For the text-containing cell, return its midpoint in [x, y] coordinate format. 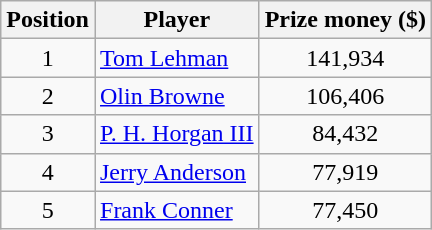
106,406 [345, 96]
Player [176, 20]
1 [48, 58]
141,934 [345, 58]
Jerry Anderson [176, 172]
5 [48, 210]
P. H. Horgan III [176, 134]
Tom Lehman [176, 58]
84,432 [345, 134]
77,450 [345, 210]
2 [48, 96]
3 [48, 134]
4 [48, 172]
Prize money ($) [345, 20]
Frank Conner [176, 210]
Olin Browne [176, 96]
77,919 [345, 172]
Position [48, 20]
